Pinpoint the cell where the given text exists, returning its (X, Y) midpoint coordinate. 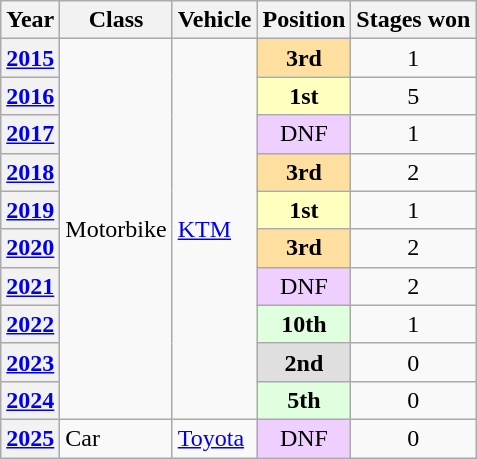
Toyota (214, 438)
2016 (30, 96)
2023 (30, 362)
10th (304, 324)
2024 (30, 400)
2021 (30, 286)
Stages won (414, 20)
KTM (214, 230)
Class (116, 20)
2nd (304, 362)
5th (304, 400)
2018 (30, 172)
2017 (30, 134)
2022 (30, 324)
Motorbike (116, 230)
2025 (30, 438)
Vehicle (214, 20)
2019 (30, 210)
5 (414, 96)
Year (30, 20)
2020 (30, 248)
Position (304, 20)
Car (116, 438)
2015 (30, 58)
